Search for the cell housing the specified text and yield its (X, Y) center coordinate. 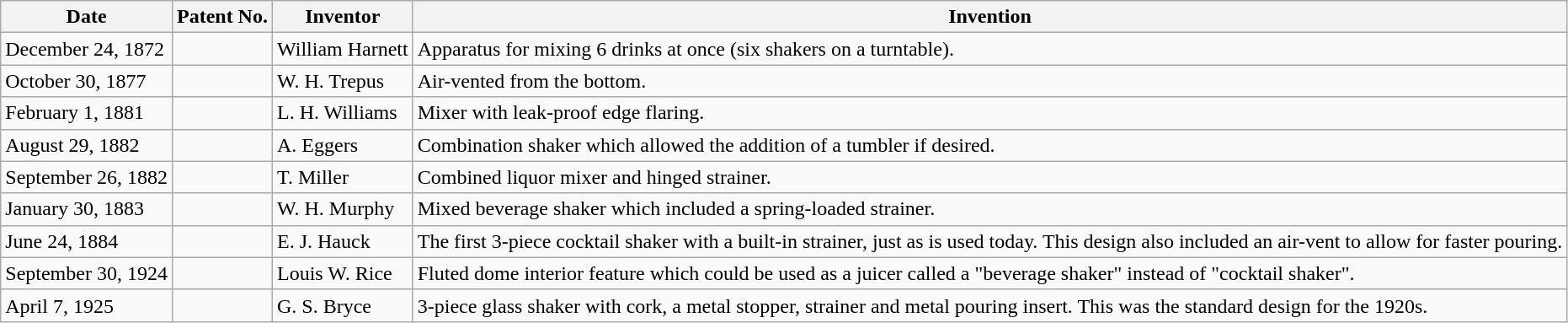
Combination shaker which allowed the addition of a tumbler if desired. (990, 145)
Mixed beverage shaker which included a spring-loaded strainer. (990, 209)
December 24, 1872 (87, 49)
April 7, 1925 (87, 305)
June 24, 1884 (87, 241)
L. H. Williams (342, 113)
September 30, 1924 (87, 273)
Apparatus for mixing 6 drinks at once (six shakers on a turntable). (990, 49)
January 30, 1883 (87, 209)
W. H. Trepus (342, 81)
February 1, 1881 (87, 113)
E. J. Hauck (342, 241)
October 30, 1877 (87, 81)
Fluted dome interior feature which could be used as a juicer called a "beverage shaker" instead of "cocktail shaker". (990, 273)
The first 3-piece cocktail shaker with a built-in strainer, just as is used today. This design also included an air-vent to allow for faster pouring. (990, 241)
William Harnett (342, 49)
Air-vented from the bottom. (990, 81)
A. Eggers (342, 145)
Date (87, 17)
Patent No. (222, 17)
Louis W. Rice (342, 273)
Inventor (342, 17)
Combined liquor mixer and hinged strainer. (990, 177)
3-piece glass shaker with cork, a metal stopper, strainer and metal pouring insert. This was the standard design for the 1920s. (990, 305)
W. H. Murphy (342, 209)
G. S. Bryce (342, 305)
Mixer with leak-proof edge flaring. (990, 113)
September 26, 1882 (87, 177)
T. Miller (342, 177)
August 29, 1882 (87, 145)
Invention (990, 17)
